For the text-containing cell, return its midpoint in [X, Y] coordinate format. 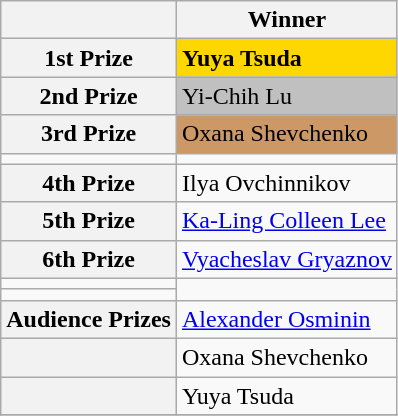
Vyacheslav Gryaznov [286, 259]
2nd Prize [89, 96]
5th Prize [89, 221]
3rd Prize [89, 134]
4th Prize [89, 183]
Ka-Ling Colleen Lee [286, 221]
Audience Prizes [89, 319]
Yi-Chih Lu [286, 96]
6th Prize [89, 259]
1st Prize [89, 58]
Ilya Ovchinnikov [286, 183]
Alexander Osminin [286, 319]
Winner [286, 20]
